Return [x, y] of the center of cell containing provided text 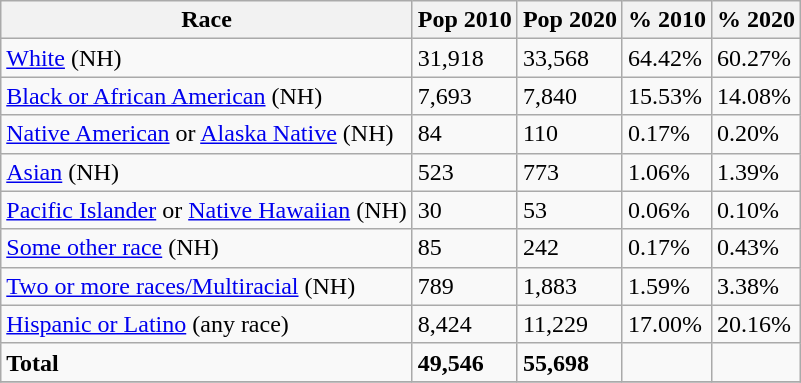
33,568 [570, 58]
17.00% [666, 324]
Total [207, 362]
110 [570, 134]
53 [570, 210]
Pop 2020 [570, 20]
85 [464, 248]
1,883 [570, 286]
0.20% [756, 134]
523 [464, 172]
64.42% [666, 58]
Native American or Alaska Native (NH) [207, 134]
8,424 [464, 324]
31,918 [464, 58]
% 2010 [666, 20]
84 [464, 134]
0.43% [756, 248]
55,698 [570, 362]
30 [464, 210]
Asian (NH) [207, 172]
15.53% [666, 96]
242 [570, 248]
0.10% [756, 210]
1.59% [666, 286]
7,693 [464, 96]
Some other race (NH) [207, 248]
49,546 [464, 362]
Pop 2010 [464, 20]
7,840 [570, 96]
0.06% [666, 210]
White (NH) [207, 58]
Black or African American (NH) [207, 96]
11,229 [570, 324]
Hispanic or Latino (any race) [207, 324]
1.39% [756, 172]
1.06% [666, 172]
Pacific Islander or Native Hawaiian (NH) [207, 210]
Two or more races/Multiracial (NH) [207, 286]
789 [464, 286]
773 [570, 172]
3.38% [756, 286]
Race [207, 20]
20.16% [756, 324]
14.08% [756, 96]
% 2020 [756, 20]
60.27% [756, 58]
